Capture the cell that displays the provided text and extract its [x, y] central coordinate. 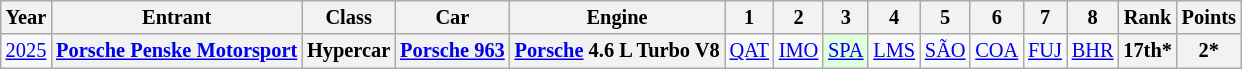
IMO [798, 51]
7 [1045, 17]
5 [945, 17]
SÃO [945, 51]
Rank [1147, 17]
Hypercar [348, 51]
4 [894, 17]
17th* [1147, 51]
2* [1209, 51]
FUJ [1045, 51]
8 [1093, 17]
6 [996, 17]
SPA [846, 51]
Engine [618, 17]
Porsche Penske Motorsport [176, 51]
Year [26, 17]
Points [1209, 17]
QAT [750, 51]
Porsche 963 [452, 51]
2025 [26, 51]
1 [750, 17]
Class [348, 17]
COA [996, 51]
3 [846, 17]
Entrant [176, 17]
LMS [894, 51]
Porsche 4.6 L Turbo V8 [618, 51]
BHR [1093, 51]
2 [798, 17]
Car [452, 17]
